Pinpoint the cell where the given text exists, returning its [x, y] midpoint coordinate. 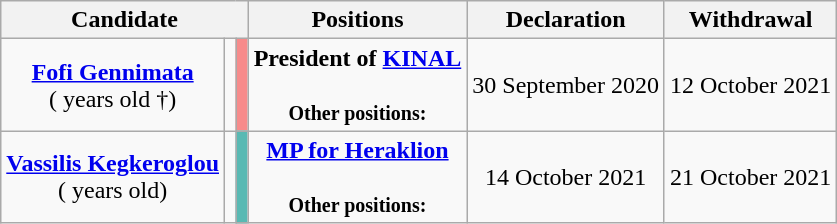
30 September 2020 [566, 85]
Fofi Gennimata( years old †) [113, 85]
Positions [358, 20]
Candidate [124, 20]
21 October 2021 [750, 177]
14 October 2021 [566, 177]
Vassilis Kegkeroglou( years old) [113, 177]
President of KINALOther positions: [358, 85]
Withdrawal [750, 20]
12 October 2021 [750, 85]
Declaration [566, 20]
MP for HeraklionOther positions: [358, 177]
